Determine the [x, y] coordinate at the center of the cell enclosing the given text.  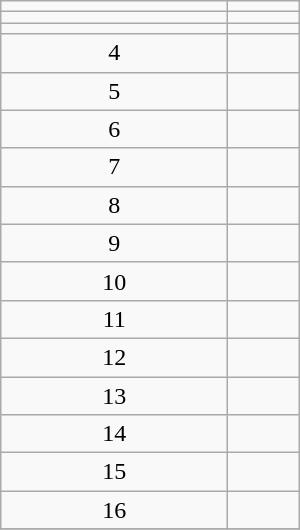
6 [114, 129]
16 [114, 510]
14 [114, 434]
8 [114, 205]
9 [114, 243]
7 [114, 167]
11 [114, 319]
13 [114, 395]
4 [114, 53]
10 [114, 281]
5 [114, 91]
12 [114, 357]
15 [114, 472]
